For the text-containing cell, return its midpoint in (x, y) coordinate format. 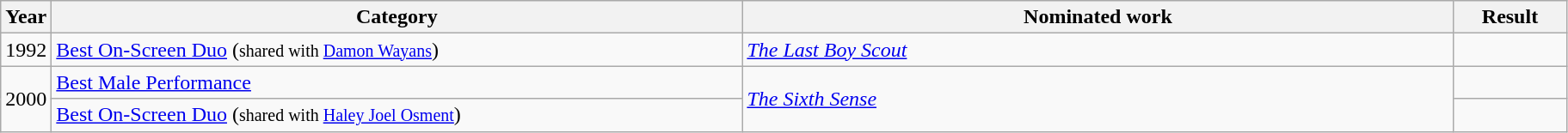
The Last Boy Scout (1098, 50)
Nominated work (1098, 17)
1992 (26, 50)
The Sixth Sense (1098, 99)
Best Male Performance (397, 82)
Best On-Screen Duo (shared with Haley Joel Osment) (397, 115)
Result (1510, 17)
2000 (26, 99)
Year (26, 17)
Best On-Screen Duo (shared with Damon Wayans) (397, 50)
Category (397, 17)
